Identify which cell holds the provided text, then report its (x, y) central coordinate. 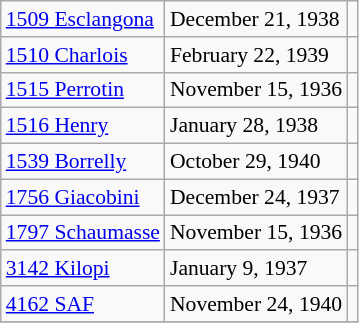
October 29, 1940 (256, 162)
4162 SAF (83, 304)
3142 Kilopi (83, 269)
December 21, 1938 (256, 19)
1756 Giacobini (83, 197)
November 24, 1940 (256, 304)
January 9, 1937 (256, 269)
1515 Perrotin (83, 90)
1539 Borrelly (83, 162)
1797 Schaumasse (83, 233)
December 24, 1937 (256, 197)
1510 Charlois (83, 55)
1509 Esclangona (83, 19)
1516 Henry (83, 126)
February 22, 1939 (256, 55)
January 28, 1938 (256, 126)
